Locate the cell with the specified text and output its (X, Y) center coordinate. 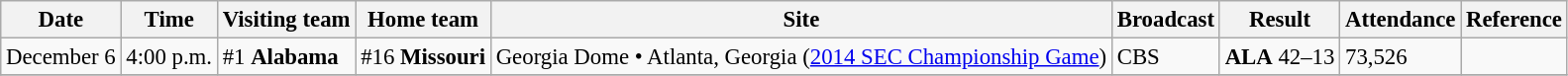
December 6 (61, 57)
Date (61, 20)
Site (800, 20)
Reference (1515, 20)
ALA 42–13 (1280, 57)
Result (1280, 20)
Home team (424, 20)
Georgia Dome • Atlanta, Georgia (2014 SEC Championship Game) (800, 57)
#1 Alabama (285, 57)
Visiting team (285, 20)
Attendance (1401, 20)
#16 Missouri (424, 57)
CBS (1165, 57)
73,526 (1401, 57)
4:00 p.m. (168, 57)
Broadcast (1165, 20)
Time (168, 20)
